Pinpoint the cell where the given text exists, returning its [x, y] midpoint coordinate. 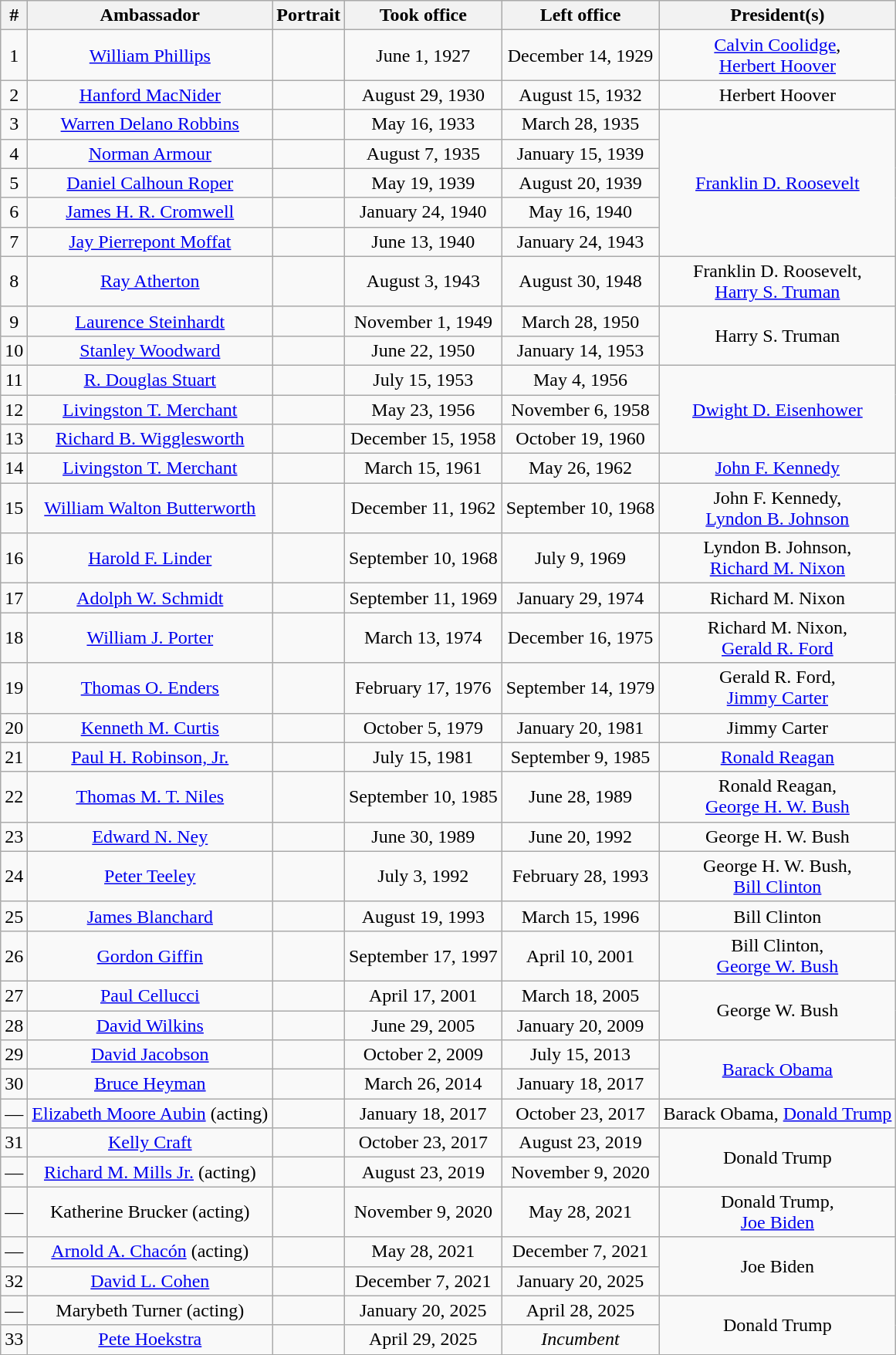
10 [14, 350]
April 10, 2001 [580, 955]
14 [14, 468]
July 15, 2013 [580, 1055]
Richard M. Mills Jr. (acting) [150, 1172]
George W. Bush [778, 1010]
Arnold A. Chacón (acting) [150, 1252]
Paul Cellucci [150, 995]
Bruce Heyman [150, 1084]
January 14, 1953 [580, 350]
31 [14, 1143]
1 [14, 56]
March 13, 1974 [423, 637]
Kelly Craft [150, 1143]
Franklin D. Roosevelt,Harry S. Truman [778, 281]
December 11, 1962 [423, 508]
February 28, 1993 [580, 877]
May 16, 1940 [580, 212]
George H. W. Bush,Bill Clinton [778, 877]
Edward N. Ney [150, 836]
33 [14, 1340]
29 [14, 1055]
June 13, 1940 [423, 242]
April 28, 2025 [580, 1310]
John F. Kennedy [778, 468]
Ray Atherton [150, 281]
Ambassador [150, 15]
19 [14, 688]
17 [14, 598]
23 [14, 836]
August 20, 1939 [580, 183]
William J. Porter [150, 637]
March 18, 2005 [580, 995]
May 4, 1956 [580, 380]
August 19, 1993 [423, 916]
November 6, 1958 [580, 410]
March 15, 1996 [580, 916]
Gordon Giffin [150, 955]
21 [14, 757]
Richard M. Nixon,Gerald R. Ford [778, 637]
Thomas O. Enders [150, 688]
September 10, 1985 [423, 796]
October 5, 1979 [423, 728]
June 29, 2005 [423, 1026]
James H. R. Cromwell [150, 212]
Bill Clinton,George W. Bush [778, 955]
25 [14, 916]
January 15, 1939 [580, 154]
22 [14, 796]
Norman Armour [150, 154]
Jimmy Carter [778, 728]
Portrait [309, 15]
6 [14, 212]
August 3, 1943 [423, 281]
Calvin Coolidge,Herbert Hoover [778, 56]
March 28, 1935 [580, 124]
Pete Hoekstra [150, 1340]
13 [14, 439]
24 [14, 877]
September 17, 1997 [423, 955]
Franklin D. Roosevelt [778, 183]
June 20, 1992 [580, 836]
Dwight D. Eisenhower [778, 409]
September 14, 1979 [580, 688]
President(s) [778, 15]
March 26, 2014 [423, 1084]
20 [14, 728]
Incumbent [580, 1340]
3 [14, 124]
William Phillips [150, 56]
Barack Obama [778, 1069]
Ronald Reagan,George H. W. Bush [778, 796]
January 20, 2009 [580, 1026]
Richard B. Wigglesworth [150, 439]
January 29, 1974 [580, 598]
Peter Teeley [150, 877]
Bill Clinton [778, 916]
7 [14, 242]
March 28, 1950 [580, 321]
32 [14, 1281]
David Jacobson [150, 1055]
4 [14, 154]
26 [14, 955]
# [14, 15]
2 [14, 95]
December 14, 1929 [580, 56]
July 3, 1992 [423, 877]
David Wilkins [150, 1026]
August 7, 1935 [423, 154]
Warren Delano Robbins [150, 124]
Took office [423, 15]
Hanford MacNider [150, 95]
June 22, 1950 [423, 350]
August 30, 1948 [580, 281]
Richard M. Nixon [778, 598]
November 1, 1949 [423, 321]
9 [14, 321]
December 16, 1975 [580, 637]
June 28, 1989 [580, 796]
August 15, 1932 [580, 95]
February 17, 1976 [423, 688]
Paul H. Robinson, Jr. [150, 757]
October 19, 1960 [580, 439]
15 [14, 508]
Daniel Calhoun Roper [150, 183]
January 20, 1981 [580, 728]
Kenneth M. Curtis [150, 728]
30 [14, 1084]
April 17, 2001 [423, 995]
July 15, 1953 [423, 380]
Stanley Woodward [150, 350]
Lyndon B. Johnson,Richard M. Nixon [778, 559]
Adolph W. Schmidt [150, 598]
May 19, 1939 [423, 183]
Thomas M. T. Niles [150, 796]
June 30, 1989 [423, 836]
Harry S. Truman [778, 336]
Gerald R. Ford,Jimmy Carter [778, 688]
July 15, 1981 [423, 757]
March 15, 1961 [423, 468]
R. Douglas Stuart [150, 380]
Katherine Brucker (acting) [150, 1211]
William Walton Butterworth [150, 508]
May 16, 1933 [423, 124]
11 [14, 380]
September 9, 1985 [580, 757]
John F. Kennedy,Lyndon B. Johnson [778, 508]
Herbert Hoover [778, 95]
27 [14, 995]
5 [14, 183]
January 24, 1940 [423, 212]
18 [14, 637]
September 11, 1969 [423, 598]
May 23, 1956 [423, 410]
12 [14, 410]
Joe Biden [778, 1266]
Donald Trump,Joe Biden [778, 1211]
June 1, 1927 [423, 56]
Left office [580, 15]
David L. Cohen [150, 1281]
James Blanchard [150, 916]
16 [14, 559]
January 24, 1943 [580, 242]
Laurence Steinhardt [150, 321]
December 15, 1958 [423, 439]
Ronald Reagan [778, 757]
May 26, 1962 [580, 468]
Elizabeth Moore Aubin (acting) [150, 1113]
April 29, 2025 [423, 1340]
Harold F. Linder [150, 559]
Barack Obama, Donald Trump [778, 1113]
8 [14, 281]
George H. W. Bush [778, 836]
October 2, 2009 [423, 1055]
28 [14, 1026]
July 9, 1969 [580, 559]
August 29, 1930 [423, 95]
Marybeth Turner (acting) [150, 1310]
Jay Pierrepont Moffat [150, 242]
